Output the (X, Y) coordinate of the center of the cell containing the given text.  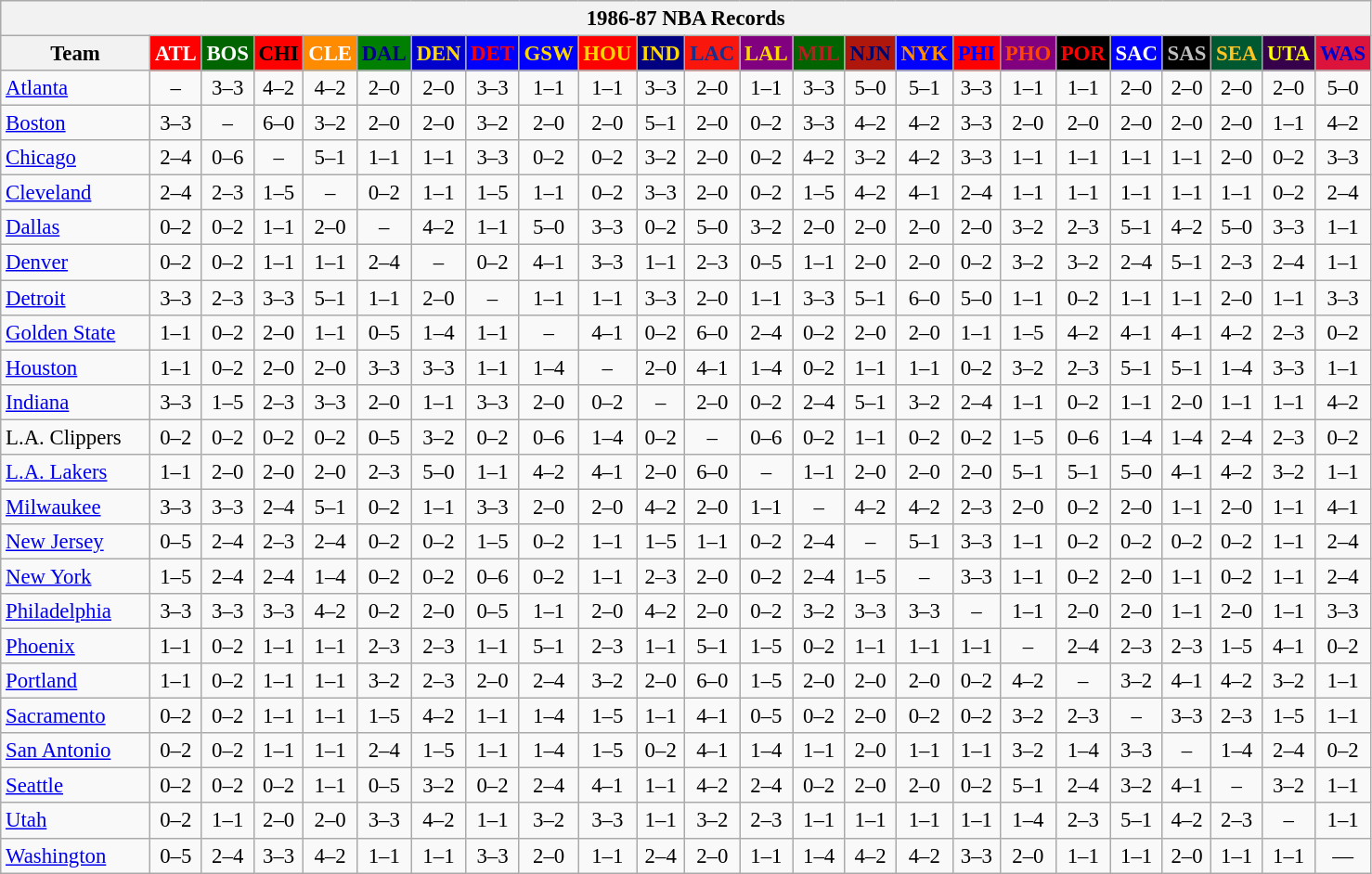
IND (661, 54)
Cleveland (76, 193)
Detroit (76, 298)
LAC (713, 54)
Atlanta (76, 88)
Milwaukee (76, 507)
NJN (871, 54)
Team (76, 54)
Washington (76, 855)
L.A. Lakers (76, 472)
LAL (767, 54)
San Antonio (76, 751)
CHI (278, 54)
SEA (1236, 54)
PHI (977, 54)
Dallas (76, 227)
Sacramento (76, 716)
Phoenix (76, 647)
DET (492, 54)
Philadelphia (76, 611)
L.A. Clippers (76, 437)
DEN (438, 54)
BOS (227, 54)
Seattle (76, 786)
POR (1082, 54)
MIL (819, 54)
Boston (76, 123)
Indiana (76, 402)
DAL (384, 54)
Chicago (76, 158)
SAC (1136, 54)
1986-87 NBA Records (686, 19)
Golden State (76, 332)
NYK (925, 54)
New Jersey (76, 542)
Denver (76, 263)
Portland (76, 681)
GSW (549, 54)
SAS (1186, 54)
UTA (1288, 54)
Utah (76, 821)
Houston (76, 367)
HOU (607, 54)
New York (76, 576)
PHO (1028, 54)
ATL (175, 54)
WAS (1343, 54)
— (1343, 855)
CLE (330, 54)
